From the cell containing the given text, extract its center point as (x, y) coordinate. 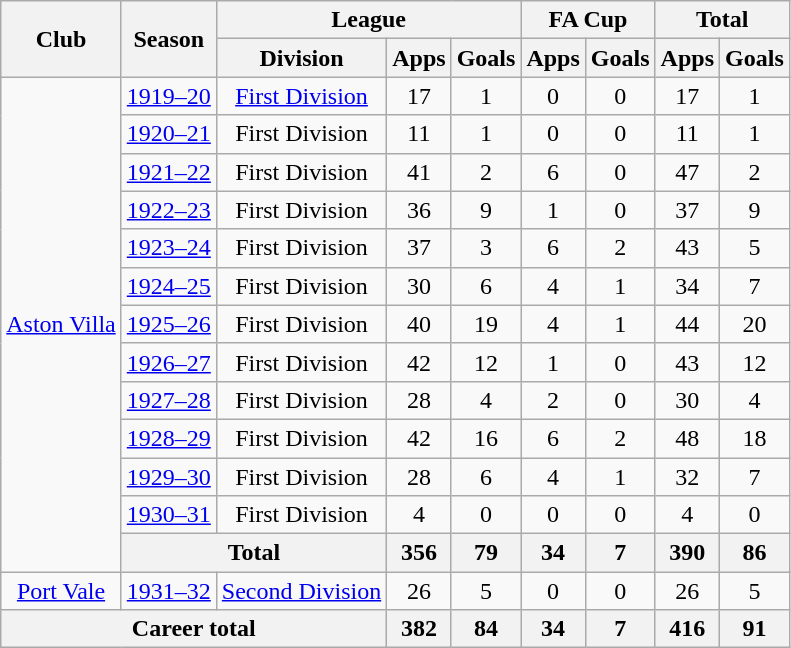
382 (419, 629)
1930–31 (168, 515)
16 (486, 438)
Season (168, 39)
44 (687, 324)
1925–26 (168, 324)
356 (419, 553)
1928–29 (168, 438)
3 (486, 248)
18 (755, 438)
1919–20 (168, 96)
1923–24 (168, 248)
91 (755, 629)
84 (486, 629)
19 (486, 324)
1927–28 (168, 400)
Division (301, 58)
Aston Villa (62, 324)
1921–22 (168, 172)
FA Cup (588, 20)
Second Division (301, 591)
20 (755, 324)
41 (419, 172)
1924–25 (168, 286)
390 (687, 553)
416 (687, 629)
48 (687, 438)
40 (419, 324)
1920–21 (168, 134)
32 (687, 477)
47 (687, 172)
League (368, 20)
1929–30 (168, 477)
1926–27 (168, 362)
86 (755, 553)
Career total (194, 629)
1931–32 (168, 591)
36 (419, 210)
1922–23 (168, 210)
79 (486, 553)
Club (62, 39)
Port Vale (62, 591)
